Extract the [X, Y] coordinate from the center of the cell holding the provided text.  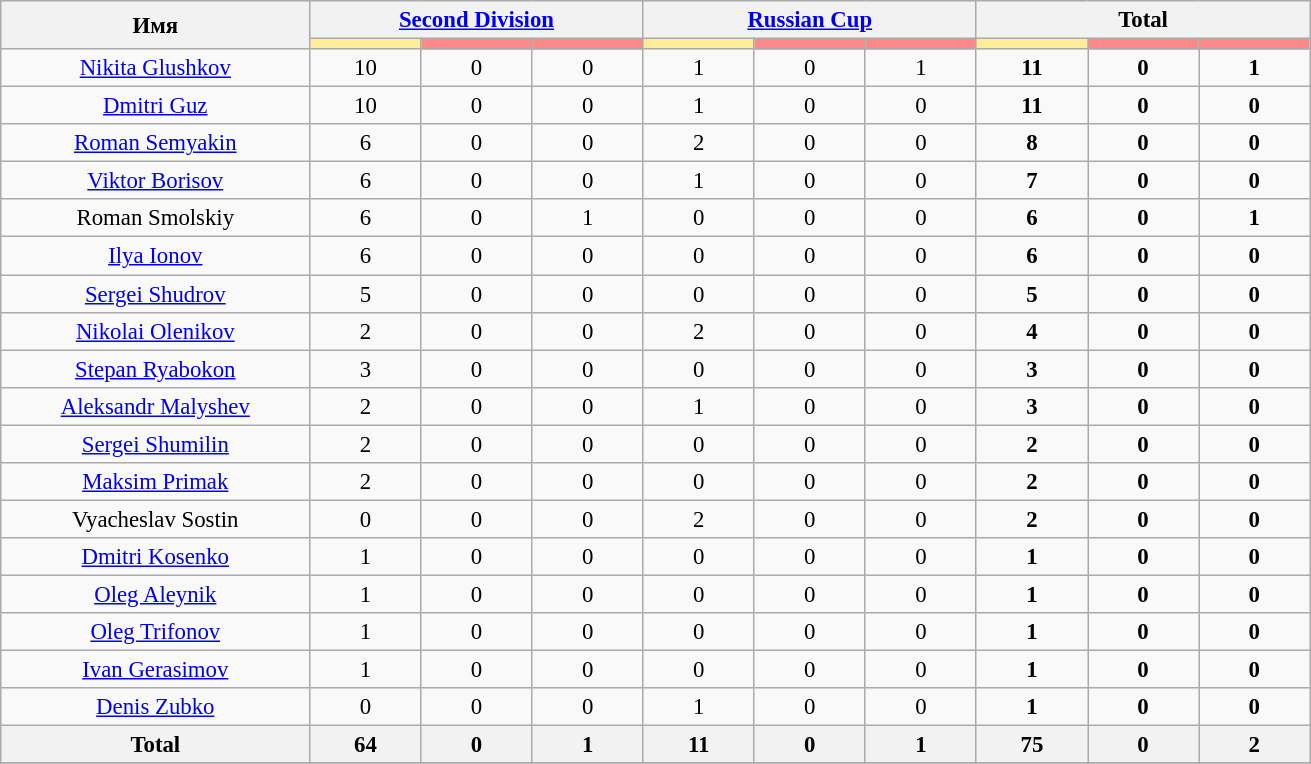
Oleg Trifonov [156, 632]
Roman Smolskiy [156, 219]
Ilya Ionov [156, 256]
Ivan Gerasimov [156, 670]
Aleksandr Malyshev [156, 406]
Russian Cup [810, 20]
Имя [156, 25]
Second Division [476, 20]
64 [366, 745]
75 [1032, 745]
Vyacheslav Sostin [156, 519]
Dmitri Guz [156, 106]
7 [1032, 181]
Roman Semyakin [156, 143]
Dmitri Kosenko [156, 557]
8 [1032, 143]
Nikolai Olenikov [156, 331]
Maksim Primak [156, 482]
Oleg Aleynik [156, 594]
Nikita Glushkov [156, 68]
Sergei Shudrov [156, 294]
Viktor Borisov [156, 181]
Stepan Ryabokon [156, 369]
Denis Zubko [156, 707]
4 [1032, 331]
Sergei Shumilin [156, 444]
